Locate the cell with the specified text and output its (x, y) center coordinate. 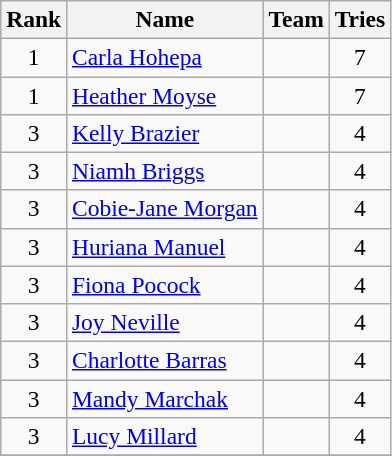
Tries (360, 19)
Joy Neville (166, 322)
Heather Moyse (166, 95)
Charlotte Barras (166, 360)
Mandy Marchak (166, 398)
Niamh Briggs (166, 171)
Fiona Pocock (166, 285)
Kelly Brazier (166, 133)
Lucy Millard (166, 436)
Name (166, 19)
Rank (34, 19)
Huriana Manuel (166, 247)
Team (296, 19)
Cobie-Jane Morgan (166, 209)
Carla Hohepa (166, 57)
